Return [X, Y] of the center of cell containing provided text 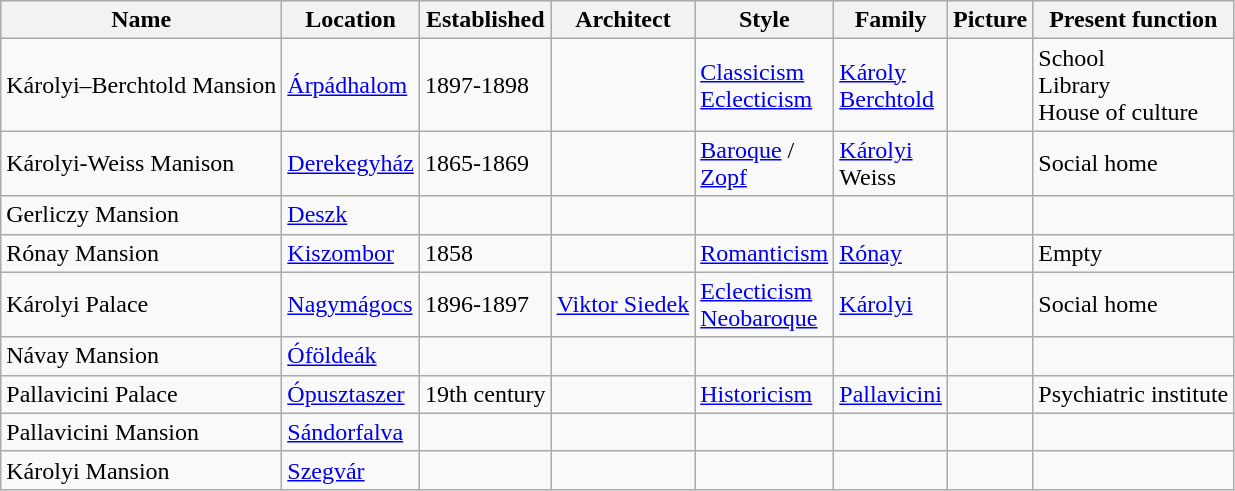
Deszk [351, 215]
Árpádhalom [351, 85]
Óföldeák [351, 356]
Ópusztaszer [351, 394]
Classicism Eclecticism [764, 85]
Family [891, 20]
Eclecticism Neobaroque [764, 304]
Szegvár [351, 470]
Location [351, 20]
Present function [1134, 20]
Pallavicini Palace [142, 394]
Károlyi Mansion [142, 470]
Romanticism [764, 253]
Sándorfalva [351, 432]
Style [764, 20]
Károlyi-Weiss Manison [142, 164]
Picture [990, 20]
Rónay [891, 253]
Name [142, 20]
Architect [623, 20]
Nagymágocs [351, 304]
Károlyi–Berchtold Mansion [142, 85]
Viktor Siedek [623, 304]
Historicism [764, 394]
19th century [485, 394]
Established [485, 20]
Pallavicini Mansion [142, 432]
Derekegyház [351, 164]
Károly Berchtold [891, 85]
1858 [485, 253]
1896-1897 [485, 304]
Kiszombor [351, 253]
1865-1869 [485, 164]
Károlyi Palace [142, 304]
1897-1898 [485, 85]
Rónay Mansion [142, 253]
Empty [1134, 253]
Károlyi Weiss [891, 164]
Gerliczy Mansion [142, 215]
Pallavicini [891, 394]
Károlyi [891, 304]
Návay Mansion [142, 356]
Baroque / Zopf [764, 164]
Psychiatric institute [1134, 394]
School Library House of culture [1134, 85]
